From the cell containing the given text, extract its center point as [X, Y] coordinate. 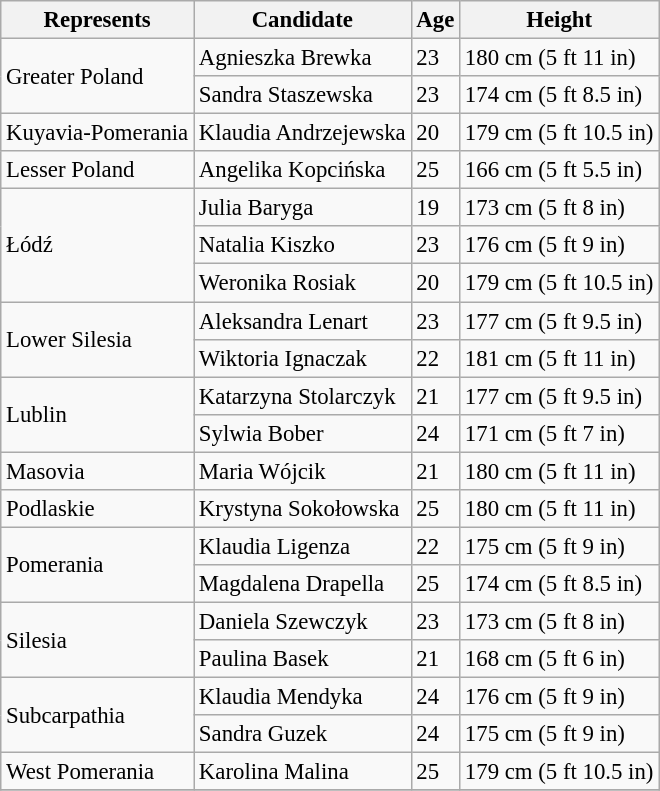
Katarzyna Stolarczyk [302, 396]
19 [436, 208]
Aleksandra Lenart [302, 321]
Sylwia Bober [302, 433]
Krystyna Sokołowska [302, 509]
Łódź [98, 246]
Magdalena Drapella [302, 584]
Angelika Kopcińska [302, 170]
Julia Baryga [302, 208]
Klaudia Mendyka [302, 697]
Silesia [98, 640]
Wiktoria Ignaczak [302, 358]
Pomerania [98, 564]
Lesser Poland [98, 170]
Sandra Guzek [302, 734]
Height [560, 20]
Klaudia Ligenza [302, 546]
Candidate [302, 20]
Subcarpathia [98, 716]
Daniela Szewczyk [302, 621]
Maria Wójcik [302, 471]
Lower Silesia [98, 340]
Kuyavia-Pomerania [98, 133]
Lublin [98, 414]
Greater Poland [98, 76]
Represents [98, 20]
Paulina Basek [302, 659]
Agnieszka Brewka [302, 58]
181 cm (5 ft 11 in) [560, 358]
Natalia Kiszko [302, 245]
Karolina Malina [302, 772]
West Pomerania [98, 772]
171 cm (5 ft 7 in) [560, 433]
Age [436, 20]
168 cm (5 ft 6 in) [560, 659]
Weronika Rosiak [302, 283]
166 cm (5 ft 5.5 in) [560, 170]
Masovia [98, 471]
Podlaskie [98, 509]
Klaudia Andrzejewska [302, 133]
Sandra Staszewska [302, 95]
